Search for the cell housing the specified text and yield its [x, y] center coordinate. 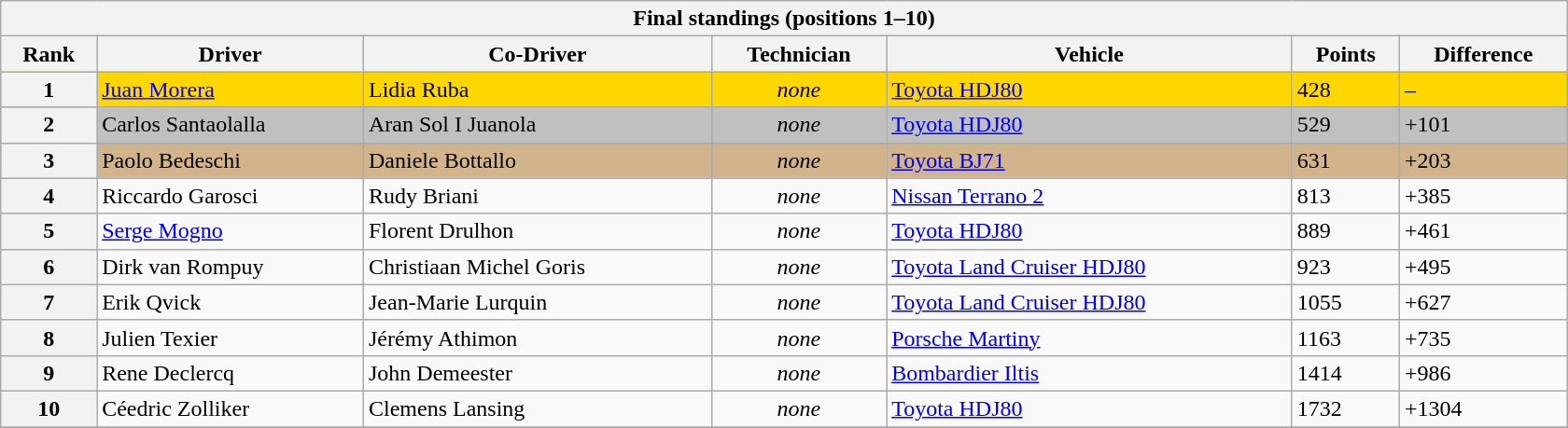
Florent Drulhon [538, 231]
Vehicle [1090, 54]
Aran Sol I Juanola [538, 125]
+101 [1483, 125]
– [1483, 90]
428 [1346, 90]
Serge Mogno [231, 231]
Co-Driver [538, 54]
4 [49, 196]
Points [1346, 54]
Final standings (positions 1–10) [784, 19]
Technician [799, 54]
1 [49, 90]
Clemens Lansing [538, 408]
Rank [49, 54]
Jean-Marie Lurquin [538, 302]
2 [49, 125]
Paolo Bedeschi [231, 160]
Céedric Zolliker [231, 408]
Driver [231, 54]
Julien Texier [231, 338]
9 [49, 373]
5 [49, 231]
+385 [1483, 196]
Carlos Santaolalla [231, 125]
+461 [1483, 231]
631 [1346, 160]
Jérémy Athimon [538, 338]
1414 [1346, 373]
+627 [1483, 302]
3 [49, 160]
Bombardier Iltis [1090, 373]
Daniele Bottallo [538, 160]
Riccardo Garosci [231, 196]
1732 [1346, 408]
+986 [1483, 373]
6 [49, 267]
Rene Declercq [231, 373]
John Demeester [538, 373]
Christiaan Michel Goris [538, 267]
Dirk van Rompuy [231, 267]
1055 [1346, 302]
7 [49, 302]
1163 [1346, 338]
+203 [1483, 160]
923 [1346, 267]
Toyota BJ71 [1090, 160]
889 [1346, 231]
Porsche Martiny [1090, 338]
+495 [1483, 267]
Juan Morera [231, 90]
+735 [1483, 338]
529 [1346, 125]
8 [49, 338]
813 [1346, 196]
Erik Qvick [231, 302]
Lidia Ruba [538, 90]
10 [49, 408]
Nissan Terrano 2 [1090, 196]
Rudy Briani [538, 196]
Difference [1483, 54]
+1304 [1483, 408]
